For the text-containing cell, return its midpoint in [x, y] coordinate format. 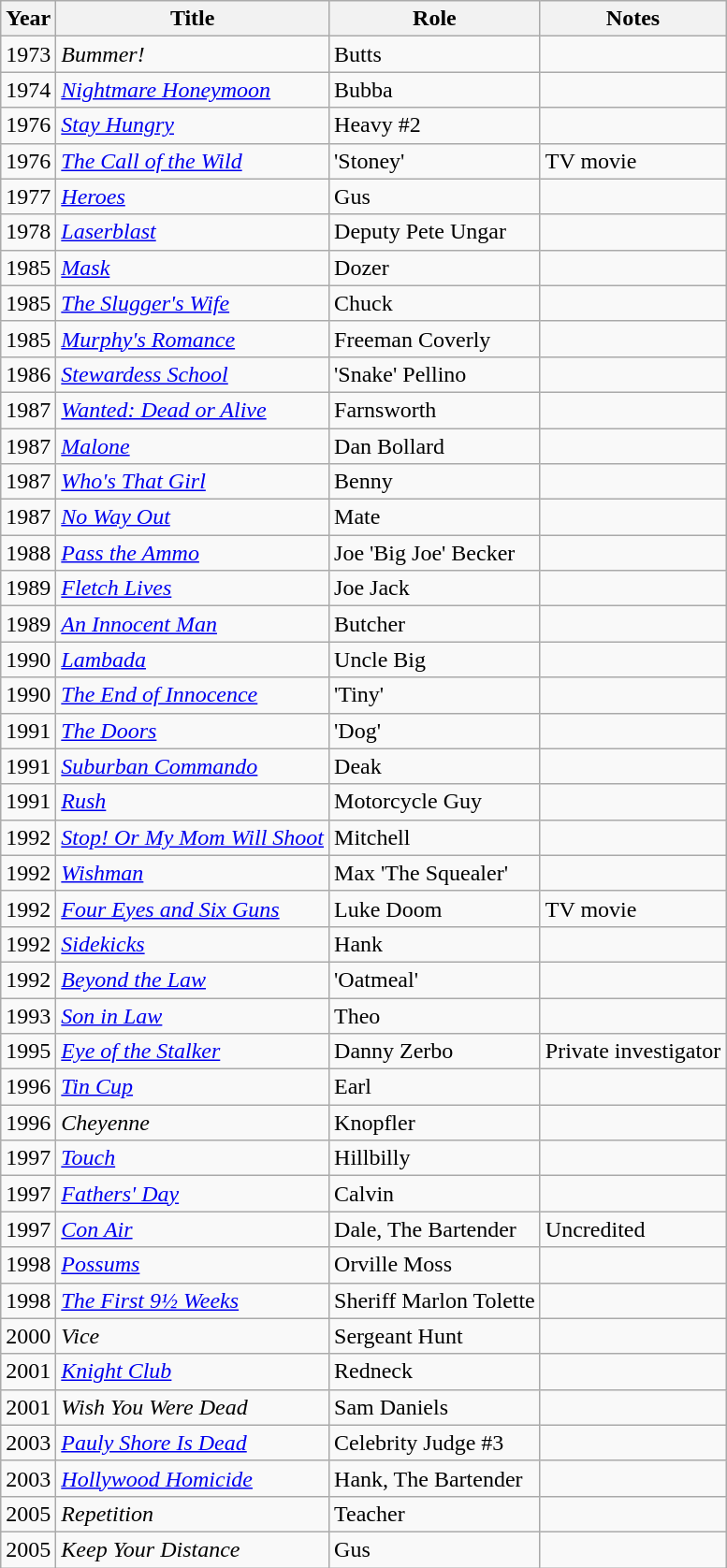
Sheriff Marlon Tolette [435, 1300]
Knight Club [193, 1372]
Four Eyes and Six Guns [193, 908]
Hank [435, 944]
Sidekicks [193, 944]
Who's That Girl [193, 482]
Luke Doom [435, 908]
Lambada [193, 660]
Dale, The Bartender [435, 1229]
Bummer! [193, 54]
Freeman Coverly [435, 339]
Orville Moss [435, 1265]
Rush [193, 802]
Year [28, 19]
Notes [632, 19]
Mitchell [435, 837]
Joe Jack [435, 588]
Teacher [435, 1514]
Max 'The Squealer' [435, 873]
Eye of the Stalker [193, 1052]
Deak [435, 766]
Con Air [193, 1229]
Theo [435, 1015]
Celebrity Judge #3 [435, 1443]
Role [435, 19]
The Slugger's Wife [193, 303]
Mask [193, 268]
'Dog' [435, 731]
'Tiny' [435, 695]
Pass the Ammo [193, 553]
Hillbilly [435, 1158]
Danny Zerbo [435, 1052]
Uncredited [632, 1229]
1995 [28, 1052]
Stop! Or My Mom Will Shoot [193, 837]
Knopfler [435, 1123]
The Call of the Wild [193, 161]
Repetition [193, 1514]
Possums [193, 1265]
Wish You Were Dead [193, 1407]
Uncle Big [435, 660]
Redneck [435, 1372]
1993 [28, 1015]
1978 [28, 232]
Chuck [435, 303]
1974 [28, 90]
Murphy's Romance [193, 339]
Calvin [435, 1194]
Nightmare Honeymoon [193, 90]
'Snake' Pellino [435, 374]
Fletch Lives [193, 588]
Butts [435, 54]
Pauly Shore Is Dead [193, 1443]
Wanted: Dead or Alive [193, 410]
Farnsworth [435, 410]
An Innocent Man [193, 624]
Vice [193, 1336]
Joe 'Big Joe' Becker [435, 553]
Stay Hungry [193, 125]
Sam Daniels [435, 1407]
Dozer [435, 268]
Keep Your Distance [193, 1549]
Hank, The Bartender [435, 1478]
The First 9½ Weeks [193, 1300]
Cheyenne [193, 1123]
Sergeant Hunt [435, 1336]
Suburban Commando [193, 766]
The Doors [193, 731]
Fathers' Day [193, 1194]
Heroes [193, 196]
Mate [435, 517]
Laserblast [193, 232]
2000 [28, 1336]
Motorcycle Guy [435, 802]
'Oatmeal' [435, 980]
1977 [28, 196]
Dan Bollard [435, 446]
Earl [435, 1087]
Touch [193, 1158]
1988 [28, 553]
Deputy Pete Ungar [435, 232]
No Way Out [193, 517]
Wishman [193, 873]
Benny [435, 482]
Bubba [435, 90]
'Stoney' [435, 161]
1973 [28, 54]
Hollywood Homicide [193, 1478]
Stewardess School [193, 374]
Heavy #2 [435, 125]
The End of Innocence [193, 695]
1986 [28, 374]
Beyond the Law [193, 980]
Title [193, 19]
Tin Cup [193, 1087]
Private investigator [632, 1052]
Butcher [435, 624]
Son in Law [193, 1015]
Malone [193, 446]
